Provide the (X, Y) coordinate of the cell's center where the given text is located.  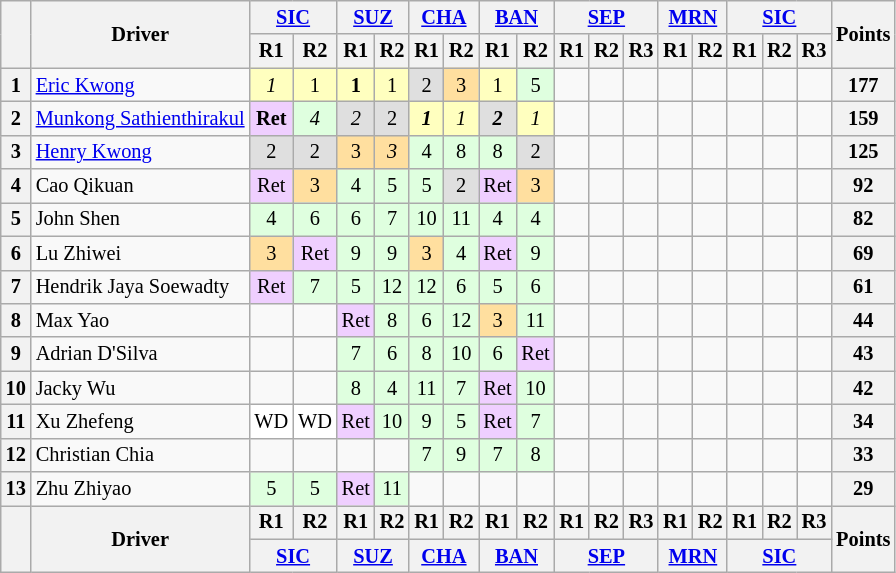
Zhu Zhiyao (140, 489)
Christian Chia (140, 455)
Munkong Sathienthirakul (140, 118)
Henry Kwong (140, 152)
43 (863, 354)
Cao Qikuan (140, 186)
44 (863, 320)
Eric Kwong (140, 85)
John Shen (140, 219)
Jacky Wu (140, 388)
125 (863, 152)
Lu Zhiwei (140, 253)
92 (863, 186)
Xu Zhefeng (140, 421)
177 (863, 85)
Adrian D'Silva (140, 354)
159 (863, 118)
Max Yao (140, 320)
34 (863, 421)
33 (863, 455)
29 (863, 489)
61 (863, 287)
Hendrik Jaya Soewadty (140, 287)
82 (863, 219)
69 (863, 253)
13 (16, 489)
42 (863, 388)
